Provide the [X, Y] coordinate of the cell's center where the given text is located.  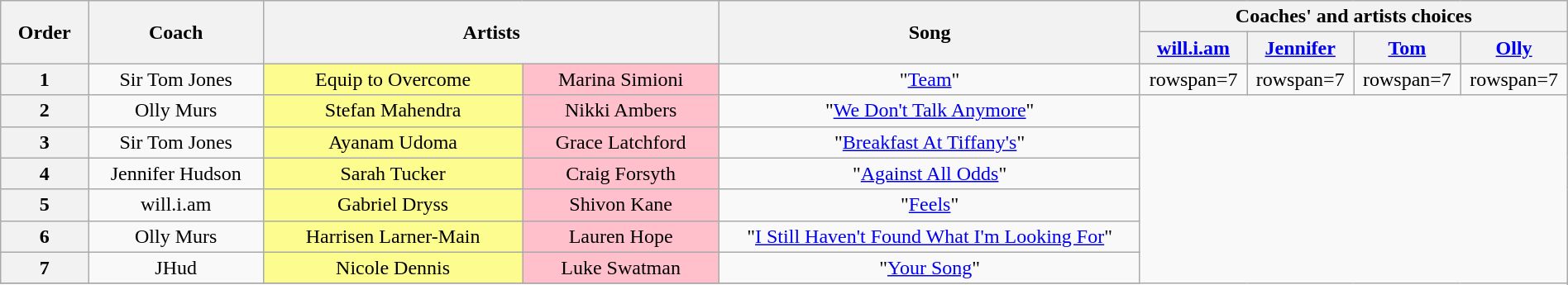
Grace Latchford [621, 142]
Shivon Kane [621, 205]
Artists [491, 32]
"Feels" [930, 205]
Luke Swatman [621, 268]
Olly [1513, 48]
7 [45, 268]
Craig Forsyth [621, 173]
Jennifer [1300, 48]
Tom [1408, 48]
Jennifer Hudson [176, 173]
Gabriel Dryss [394, 205]
1 [45, 79]
"Breakfast At Tiffany's" [930, 142]
Song [930, 32]
2 [45, 111]
Sarah Tucker [394, 173]
3 [45, 142]
Lauren Hope [621, 236]
JHud [176, 268]
Stefan Mahendra [394, 111]
Order [45, 32]
Equip to Overcome [394, 79]
"I Still Haven't Found What I'm Looking For" [930, 236]
"Against All Odds" [930, 173]
Coach [176, 32]
4 [45, 173]
Coaches' and artists choices [1353, 17]
"Your Song" [930, 268]
Nicole Dennis [394, 268]
Ayanam Udoma [394, 142]
6 [45, 236]
Harrisen Larner-Main [394, 236]
Nikki Ambers [621, 111]
"We Don't Talk Anymore" [930, 111]
Marina Simioni [621, 79]
"Team" [930, 79]
5 [45, 205]
